From the cell containing the given text, extract its center point as [X, Y] coordinate. 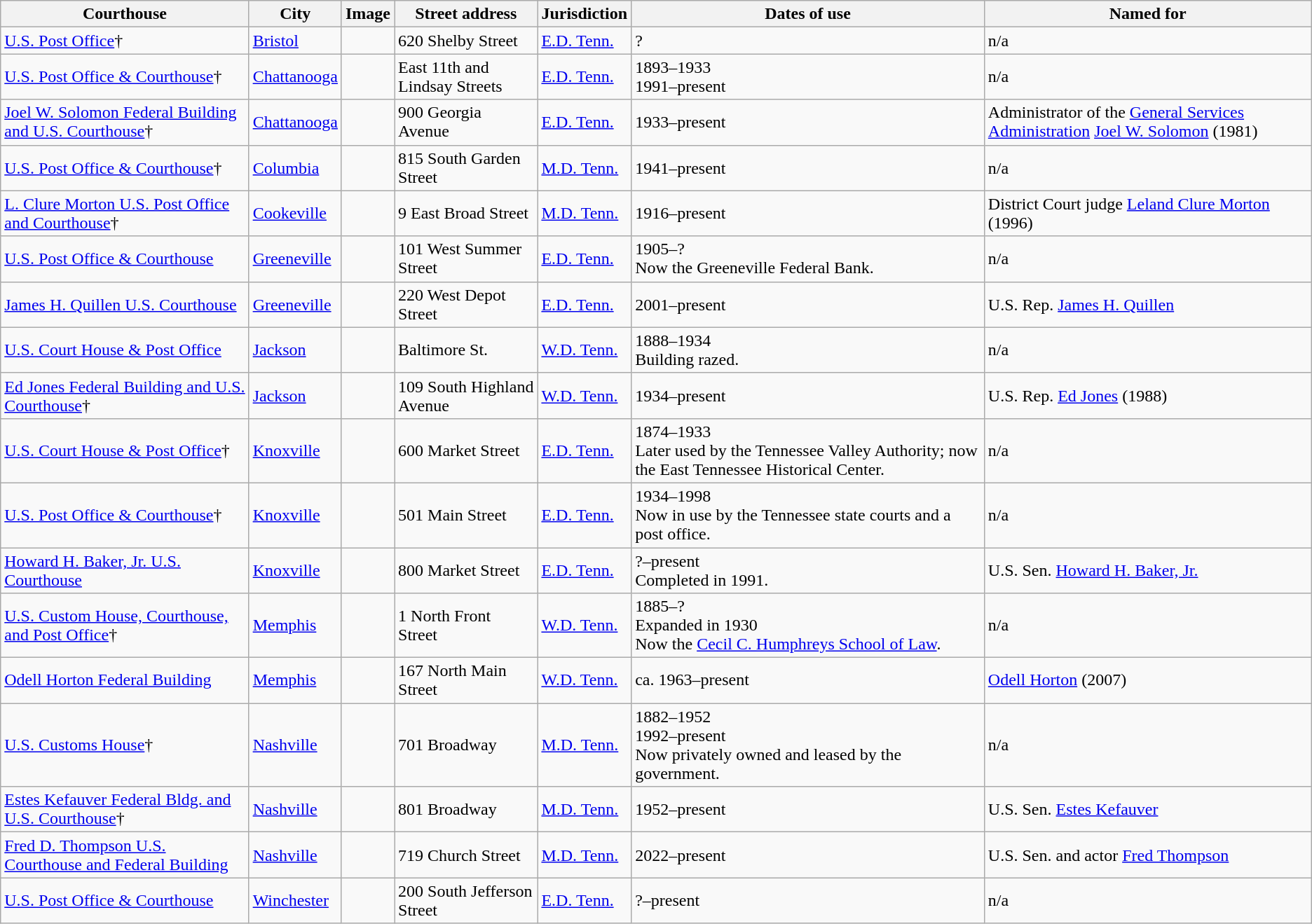
1934–present [808, 395]
Jurisdiction [585, 14]
U.S. Sen. Howard H. Baker, Jr. [1148, 570]
Administrator of the General Services Administration Joel W. Solomon (1981) [1148, 122]
719 Church Street [466, 855]
1885–?Expanded in 1930Now the Cecil C. Humphreys School of Law. [808, 626]
District Court judge Leland Clure Morton (1996) [1148, 213]
1952–present [808, 810]
Named for [1148, 14]
800 Market Street [466, 570]
1916–present [808, 213]
L. Clure Morton U.S. Post Office and Courthouse† [125, 213]
109 South Highland Avenue [466, 395]
2001–present [808, 304]
501 Main Street [466, 515]
U.S. Custom House, Courthouse, and Post Office† [125, 626]
1933–present [808, 122]
U.S. Court House & Post Office [125, 350]
Cookeville [295, 213]
U.S. Court House & Post Office† [125, 450]
?–presentCompleted in 1991. [808, 570]
Estes Kefauver Federal Bldg. and U.S. Courthouse† [125, 810]
1874–1933Later used by the Tennessee Valley Authority; now the East Tennessee Historical Center. [808, 450]
200 South Jefferson Street [466, 901]
Odell Horton Federal Building [125, 681]
2022–present [808, 855]
1882–19521992–presentNow privately owned and leased by the government. [808, 745]
U.S. Sen. Estes Kefauver [1148, 810]
Ed Jones Federal Building and U.S. Courthouse† [125, 395]
Joel W. Solomon Federal Building and U.S. Courthouse† [125, 122]
815 South Garden Street [466, 168]
801 Broadway [466, 810]
Baltimore St. [466, 350]
Dates of use [808, 14]
167 North Main Street [466, 681]
East 11th and Lindsay Streets [466, 77]
600 Market Street [466, 450]
Columbia [295, 168]
?–present [808, 901]
701 Broadway [466, 745]
Bristol [295, 41]
U.S. Rep. James H. Quillen [1148, 304]
U.S. Post Office† [125, 41]
Fred D. Thompson U.S. Courthouse and Federal Building [125, 855]
620 Shelby Street [466, 41]
U.S. Sen. and actor Fred Thompson [1148, 855]
James H. Quillen U.S. Courthouse [125, 304]
Courthouse [125, 14]
1905–?Now the Greeneville Federal Bank. [808, 259]
City [295, 14]
1 North Front Street [466, 626]
Odell Horton (2007) [1148, 681]
101 West Summer Street [466, 259]
1888–1934Building razed. [808, 350]
9 East Broad Street [466, 213]
? [808, 41]
900 Georgia Avenue [466, 122]
220 West Depot Street [466, 304]
Image [367, 14]
Street address [466, 14]
Winchester [295, 901]
ca. 1963–present [808, 681]
U.S. Rep. Ed Jones (1988) [1148, 395]
1941–present [808, 168]
U.S. Customs House† [125, 745]
1934–1998Now in use by the Tennessee state courts and a post office. [808, 515]
1893–19331991–present [808, 77]
Howard H. Baker, Jr. U.S. Courthouse [125, 570]
